Search for the cell housing the specified text and yield its [x, y] center coordinate. 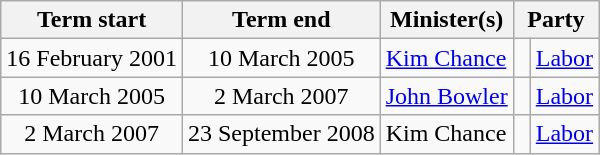
16 February 2001 [92, 58]
Party [556, 20]
John Bowler [446, 96]
Term end [281, 20]
Term start [92, 20]
23 September 2008 [281, 134]
Minister(s) [446, 20]
